For the text-containing cell, return its midpoint in (X, Y) coordinate format. 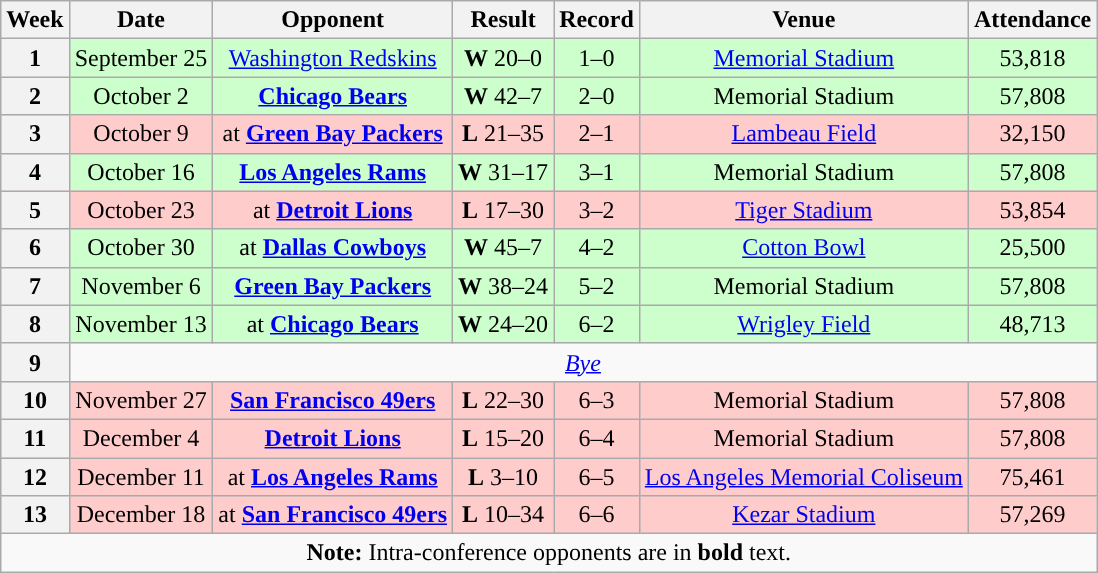
Green Bay Packers (333, 286)
6–2 (597, 324)
53,818 (1032, 58)
L 15–20 (504, 438)
November 13 (141, 324)
2–1 (597, 134)
48,713 (1032, 324)
11 (35, 438)
6 (35, 248)
57,269 (1032, 515)
Tiger Stadium (804, 210)
at Dallas Cowboys (333, 248)
L 17–30 (504, 210)
October 16 (141, 172)
Opponent (333, 20)
6–3 (597, 400)
September 25 (141, 58)
at Detroit Lions (333, 210)
Los Angeles Rams (333, 172)
November 6 (141, 286)
10 (35, 400)
Week (35, 20)
Washington Redskins (333, 58)
October 23 (141, 210)
9 (35, 362)
at Green Bay Packers (333, 134)
32,150 (1032, 134)
1 (35, 58)
Detroit Lions (333, 438)
L 21–35 (504, 134)
Lambeau Field (804, 134)
53,854 (1032, 210)
December 4 (141, 438)
8 (35, 324)
November 27 (141, 400)
3–1 (597, 172)
6–5 (597, 477)
Wrigley Field (804, 324)
Chicago Bears (333, 96)
December 18 (141, 515)
December 11 (141, 477)
W 20–0 (504, 58)
1–0 (597, 58)
Record (597, 20)
Kezar Stadium (804, 515)
7 (35, 286)
4–2 (597, 248)
at Los Angeles Rams (333, 477)
3–2 (597, 210)
4 (35, 172)
6–6 (597, 515)
L 10–34 (504, 515)
W 45–7 (504, 248)
San Francisco 49ers (333, 400)
Venue (804, 20)
L 22–30 (504, 400)
12 (35, 477)
25,500 (1032, 248)
Los Angeles Memorial Coliseum (804, 477)
2 (35, 96)
Bye (583, 362)
Attendance (1032, 20)
2–0 (597, 96)
Note: Intra-conference opponents are in bold text. (549, 553)
at Chicago Bears (333, 324)
at San Francisco 49ers (333, 515)
Date (141, 20)
13 (35, 515)
October 30 (141, 248)
6–4 (597, 438)
October 9 (141, 134)
W 38–24 (504, 286)
75,461 (1032, 477)
3 (35, 134)
W 24–20 (504, 324)
5–2 (597, 286)
W 42–7 (504, 96)
October 2 (141, 96)
Result (504, 20)
L 3–10 (504, 477)
W 31–17 (504, 172)
5 (35, 210)
Cotton Bowl (804, 248)
